Determine the (x, y) coordinate at the center of the cell enclosing the given text.  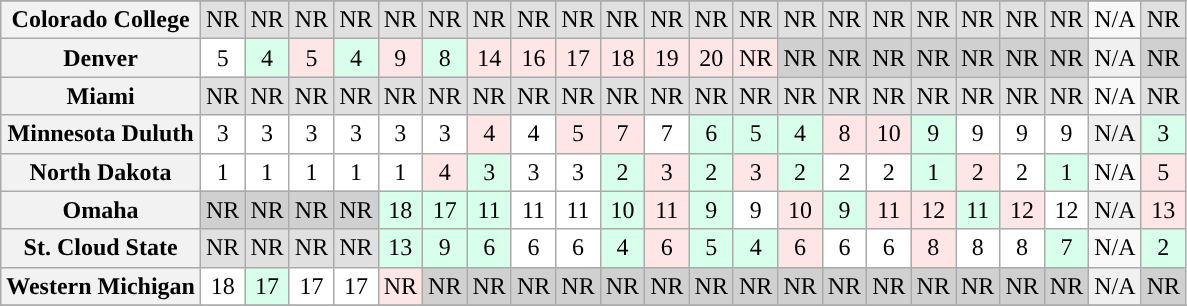
Western Michigan (101, 286)
Colorado College (101, 20)
Miami (101, 96)
Omaha (101, 210)
19 (667, 58)
North Dakota (101, 172)
Minnesota Duluth (101, 134)
St. Cloud State (101, 248)
20 (711, 58)
14 (489, 58)
16 (533, 58)
Denver (101, 58)
